Output the [x, y] coordinate of the center of the cell containing the given text.  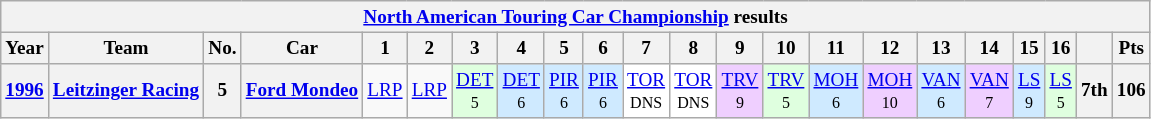
4 [521, 48]
VAN6 [941, 91]
No. [222, 48]
13 [941, 48]
Pts [1131, 48]
Year [25, 48]
MOH10 [890, 91]
DET5 [475, 91]
DET6 [521, 91]
1996 [25, 91]
15 [1029, 48]
Ford Mondeo [302, 91]
Car [302, 48]
TRV9 [740, 91]
North American Touring Car Championship results [576, 17]
1 [385, 48]
2 [429, 48]
7 [646, 48]
Team [126, 48]
10 [786, 48]
9 [740, 48]
3 [475, 48]
14 [989, 48]
8 [694, 48]
VAN7 [989, 91]
LS9 [1029, 91]
MOH6 [836, 91]
11 [836, 48]
106 [1131, 91]
TRV5 [786, 91]
6 [602, 48]
LS5 [1061, 91]
16 [1061, 48]
12 [890, 48]
Leitzinger Racing [126, 91]
7th [1094, 91]
